For the text-containing cell, return its midpoint in [x, y] coordinate format. 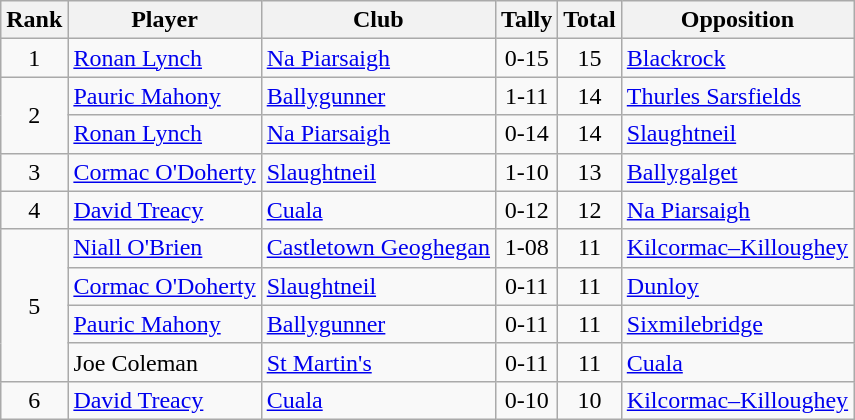
0-15 [527, 58]
Rank [34, 20]
0-14 [527, 134]
Dunloy [737, 286]
Ballygalget [737, 172]
Niall O'Brien [164, 248]
1-08 [527, 248]
10 [590, 400]
Blackrock [737, 58]
Player [164, 20]
13 [590, 172]
6 [34, 400]
0-10 [527, 400]
Sixmilebridge [737, 324]
Tally [527, 20]
1 [34, 58]
Club [378, 20]
Joe Coleman [164, 362]
1-11 [527, 96]
1-10 [527, 172]
2 [34, 115]
St Martin's [378, 362]
5 [34, 305]
Total [590, 20]
12 [590, 210]
Opposition [737, 20]
3 [34, 172]
Castletown Geoghegan [378, 248]
4 [34, 210]
15 [590, 58]
Thurles Sarsfields [737, 96]
0-12 [527, 210]
